From the cell containing the given text, extract its center point as [x, y] coordinate. 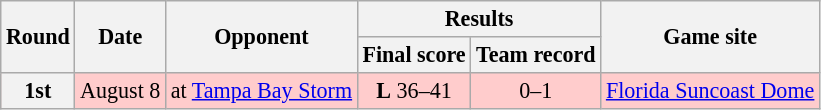
Results [478, 18]
Date [120, 36]
Team record [536, 54]
L 36–41 [414, 90]
Round [38, 36]
Final score [414, 54]
Opponent [262, 36]
Game site [710, 36]
Florida Suncoast Dome [710, 90]
August 8 [120, 90]
at Tampa Bay Storm [262, 90]
0–1 [536, 90]
1st [38, 90]
